Capture the cell that displays the provided text and extract its [x, y] central coordinate. 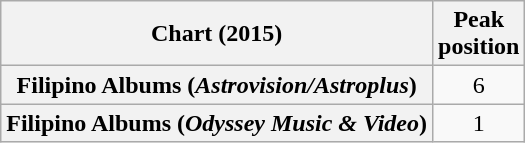
1 [479, 123]
Peakposition [479, 34]
Chart (2015) [217, 34]
Filipino Albums (Astrovision/Astroplus) [217, 85]
6 [479, 85]
Filipino Albums (Odyssey Music & Video) [217, 123]
